Provide the (X, Y) coordinate of the cell's center where the given text is located.  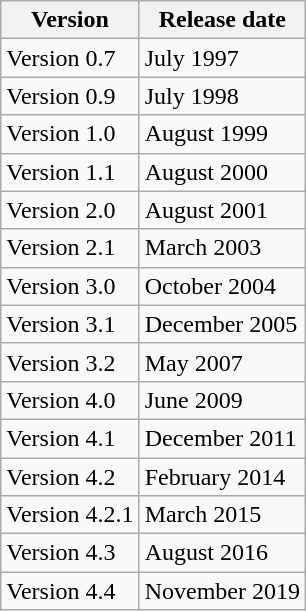
March 2003 (222, 248)
Release date (222, 20)
July 1997 (222, 58)
August 1999 (222, 134)
Version 3.0 (70, 286)
August 2001 (222, 210)
Version 0.9 (70, 96)
August 2016 (222, 553)
Version (70, 20)
Version 4.1 (70, 438)
Version 4.3 (70, 553)
June 2009 (222, 400)
Version 0.7 (70, 58)
October 2004 (222, 286)
Version 3.2 (70, 362)
February 2014 (222, 477)
December 2005 (222, 324)
August 2000 (222, 172)
Version 3.1 (70, 324)
November 2019 (222, 591)
Version 4.0 (70, 400)
Version 1.0 (70, 134)
Version 1.1 (70, 172)
Version 2.1 (70, 248)
December 2011 (222, 438)
Version 4.4 (70, 591)
Version 4.2 (70, 477)
March 2015 (222, 515)
May 2007 (222, 362)
Version 2.0 (70, 210)
July 1998 (222, 96)
Version 4.2.1 (70, 515)
